Scan for the cell matching the given text and deliver its [X, Y] coordinate at center. 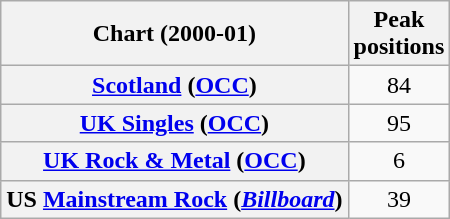
6 [399, 161]
84 [399, 85]
Chart (2000-01) [174, 34]
UK Rock & Metal (OCC) [174, 161]
Peakpositions [399, 34]
US Mainstream Rock (Billboard) [174, 199]
Scotland (OCC) [174, 85]
UK Singles (OCC) [174, 123]
39 [399, 199]
95 [399, 123]
